Scan for the cell matching the given text and deliver its (X, Y) coordinate at center. 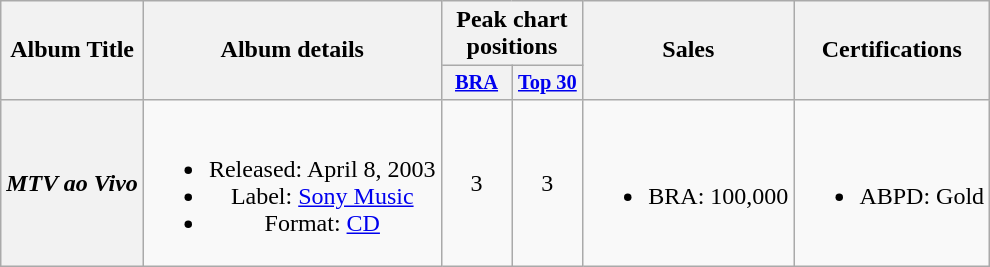
Top 30 (548, 83)
Album Title (72, 50)
BRA (476, 83)
BRA: 100,000 (688, 182)
Released: April 8, 2003Label: Sony MusicFormat: CD (292, 182)
ABPD: Gold (892, 182)
MTV ao Vivo (72, 182)
Sales (688, 50)
Album details (292, 50)
Peak chart positions (512, 34)
Certifications (892, 50)
